Locate the cell with the specified text and output its [x, y] center coordinate. 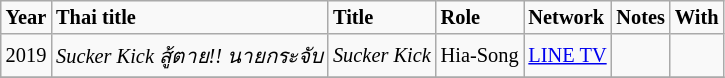
Thai title [190, 17]
Year [26, 17]
With [696, 17]
Network [568, 17]
Sucker Kick สู้ตาย!! นายกระจับ [190, 56]
Sucker Kick [382, 56]
LINE TV [568, 56]
Title [382, 17]
Role [480, 17]
Hia-Song [480, 56]
2019 [26, 56]
Notes [641, 17]
